Return (X, Y) of the center of cell containing provided text 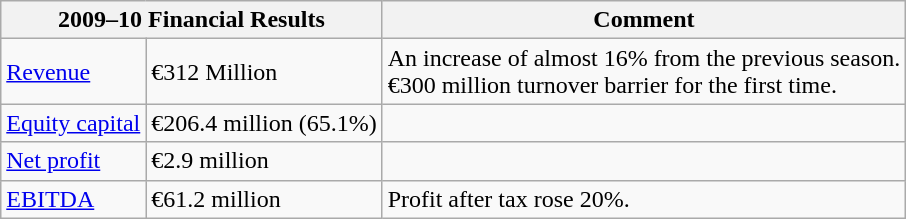
Comment (644, 20)
An increase of almost 16% from the previous season.€300 million turnover barrier for the first time. (644, 72)
€61.2 million (264, 199)
€312 Million (264, 72)
EBITDA (74, 199)
€2.9 million (264, 161)
Revenue (74, 72)
2009–10 Financial Results (192, 20)
€206.4 million (65.1%) (264, 123)
Net profit (74, 161)
Equity capital (74, 123)
Profit after tax rose 20%. (644, 199)
